Find where the given text appears and provide that cell's center as (X, Y) coordinate. 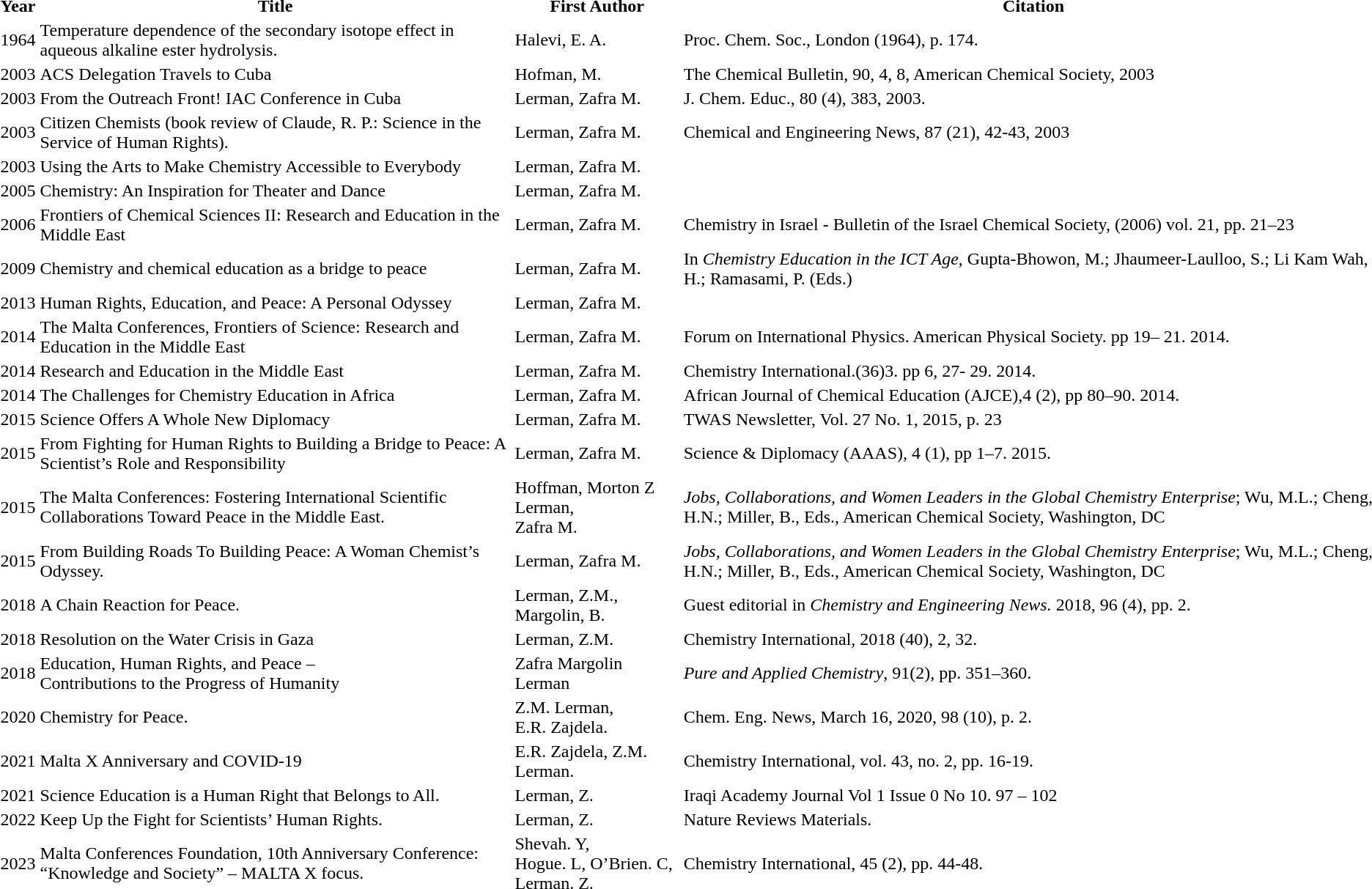
Lerman, Z.M., Margolin, B. (597, 605)
The Challenges for Chemistry Education in Africa (276, 395)
The Malta Conferences: Fostering International Scientific Collaborations Toward Peace in the Middle East. (276, 507)
Hofman, M. (597, 74)
Chemistry: An Inspiration for Theater and Dance (276, 191)
ACS Delegation Travels to Cuba (276, 74)
Science Education is a Human Right that Belongs to All. (276, 795)
Hoffman, Morton Z Lerman,Zafra M. (597, 507)
Malta X Anniversary and COVID-19 (276, 761)
The Malta Conferences, Frontiers of Science: Research and Education in the Middle East (276, 337)
E.R. Zajdela, Z.M. Lerman. (597, 761)
From the Outreach Front! IAC Conference in Cuba (276, 98)
Human Rights, Education, and Peace: A Personal Odyssey (276, 303)
Frontiers of Chemical Sciences II: Research and Education in the Middle East (276, 224)
From Building Roads To Building Peace: A Woman Chemist’s Odyssey. (276, 561)
A Chain Reaction for Peace. (276, 605)
Science Offers A Whole New Diplomacy (276, 419)
Keep Up the Fight for Scientists’ Human Rights. (276, 819)
Chemistry for Peace. (276, 717)
Z.M. Lerman,E.R. Zajdela. (597, 717)
Education, Human Rights, and Peace –Contributions to the Progress of Humanity (276, 673)
From Fighting for Human Rights to Building a Bridge to Peace: A Scientist’s Role and Responsibility (276, 453)
Lerman, Z.M. (597, 639)
Chemistry and chemical education as a bridge to peace (276, 268)
Research and Education in the Middle East (276, 371)
Resolution on the Water Crisis in Gaza (276, 639)
Halevi, E. A. (597, 40)
Temperature dependence of the secondary isotope effect in aqueous alkaline ester hydrolysis. (276, 40)
Using the Arts to Make Chemistry Accessible to Everybody (276, 166)
Citizen Chemists (book review of Claude, R. P.: Science in the Service of Human Rights). (276, 132)
Zafra Margolin Lerman (597, 673)
